Return [x, y] of the center of cell containing provided text 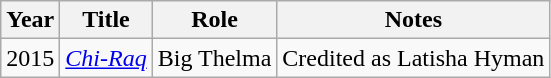
Credited as Latisha Hyman [414, 58]
Chi-Raq [106, 58]
Year [30, 20]
Notes [414, 20]
2015 [30, 58]
Big Thelma [214, 58]
Role [214, 20]
Title [106, 20]
